For the text-containing cell, return its midpoint in [x, y] coordinate format. 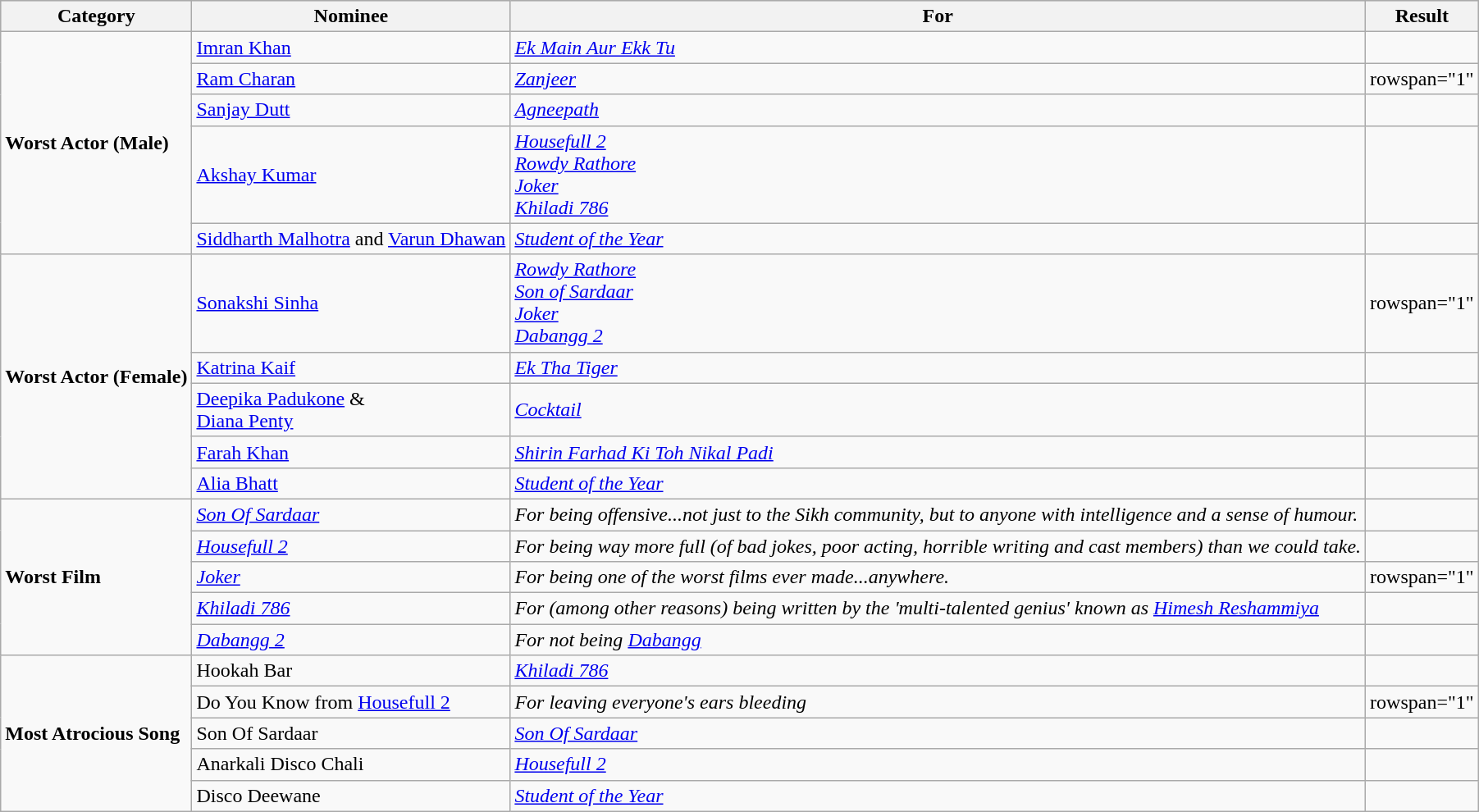
Anarkali Disco Chali [351, 764]
Housefull 2Rowdy RathoreJokerKhiladi 786 [938, 174]
Imran Khan [351, 48]
Dabangg 2 [351, 640]
Result [1422, 16]
For (among other reasons) being written by the 'multi-talented genius' known as Himesh Reshammiya [938, 609]
Rowdy RathoreSon of SardaarJokerDabangg 2 [938, 303]
Ek Main Aur Ekk Tu [938, 48]
Disco Deewane [351, 796]
Joker [351, 577]
For [938, 16]
Sonakshi Sinha [351, 303]
For leaving everyone's ears bleeding [938, 702]
Alia Bhatt [351, 483]
For not being Dabangg [938, 640]
Ram Charan [351, 79]
Worst Actor (Female) [97, 376]
Category [97, 16]
Agneepath [938, 110]
Siddharth Malhotra and Varun Dhawan [351, 239]
Akshay Kumar [351, 174]
Deepika Padukone &Diana Penty [351, 410]
For being offensive...not just to the Sikh community, but to anyone with intelligence and a sense of humour. [938, 514]
Nominee [351, 16]
Shirin Farhad Ki Toh Nikal Padi [938, 452]
Cocktail [938, 410]
Zanjeer [938, 79]
Hookah Bar [351, 671]
For being one of the worst films ever made...anywhere. [938, 577]
Do You Know from Housefull 2 [351, 702]
For being way more full (of bad jokes, poor acting, horrible writing and cast members) than we could take. [938, 545]
Worst Actor (Male) [97, 143]
Ek Tha Tiger [938, 367]
Katrina Kaif [351, 367]
Worst Film [97, 577]
Most Atrocious Song [97, 733]
Sanjay Dutt [351, 110]
Farah Khan [351, 452]
